For the text-containing cell, return its midpoint in [X, Y] coordinate format. 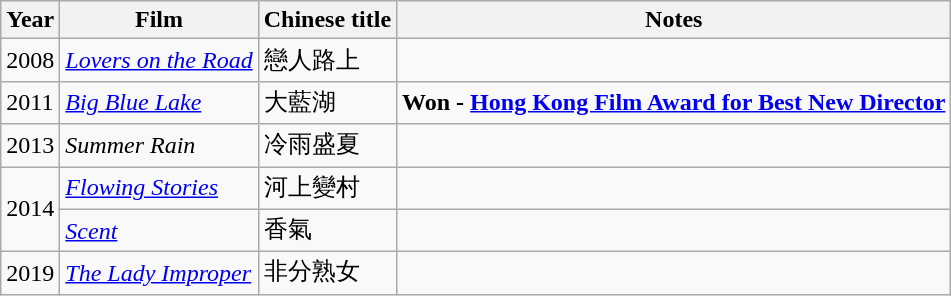
Year [30, 20]
2013 [30, 146]
2011 [30, 102]
Flowing Stories [159, 188]
2014 [30, 208]
Notes [674, 20]
Scent [159, 230]
The Lady Improper [159, 274]
2008 [30, 60]
戀人路上 [327, 60]
香氣 [327, 230]
非分熟女 [327, 274]
冷雨盛夏 [327, 146]
Summer Rain [159, 146]
Lovers on the Road [159, 60]
河上變村 [327, 188]
大藍湖 [327, 102]
Chinese title [327, 20]
Won - Hong Kong Film Award for Best New Director [674, 102]
Film [159, 20]
2019 [30, 274]
Big Blue Lake [159, 102]
